Scan for the cell matching the given text and deliver its [x, y] coordinate at center. 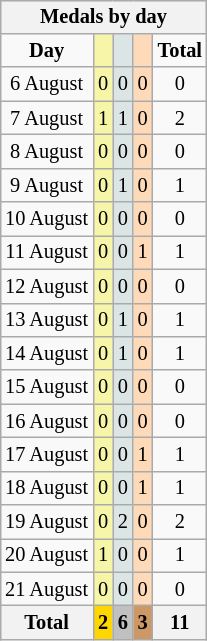
10 August [46, 219]
Medals by day [104, 17]
20 August [46, 556]
11 August [46, 253]
12 August [46, 286]
6 [123, 623]
14 August [46, 354]
8 August [46, 152]
17 August [46, 455]
19 August [46, 522]
16 August [46, 421]
13 August [46, 320]
9 August [46, 185]
11 [180, 623]
21 August [46, 589]
Day [46, 51]
18 August [46, 488]
7 August [46, 118]
3 [143, 623]
6 August [46, 84]
15 August [46, 387]
